Capture the cell that displays the provided text and extract its (X, Y) central coordinate. 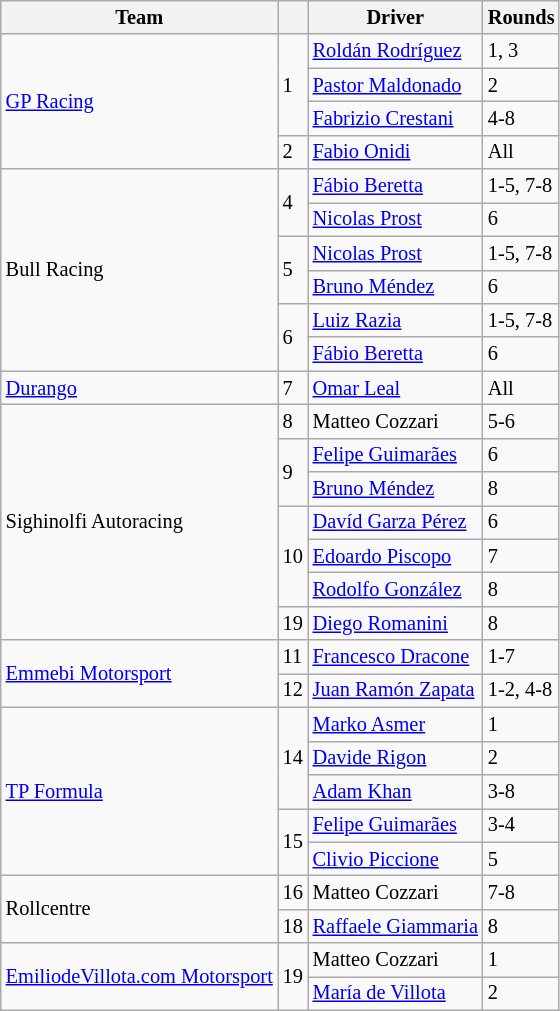
16 (293, 892)
Driver (396, 17)
12 (293, 690)
Edoardo Piscopo (396, 556)
Fabio Onidi (396, 152)
1-2, 4-8 (522, 690)
1-7 (522, 657)
3-8 (522, 791)
Davide Rigon (396, 758)
Rounds (522, 17)
EmiliodeVillota.com Motorsport (140, 976)
5-6 (522, 421)
7-8 (522, 892)
1, 3 (522, 51)
15 (293, 842)
GP Racing (140, 102)
Luiz Razia (396, 320)
Francesco Dracone (396, 657)
Adam Khan (396, 791)
Emmebi Motorsport (140, 674)
Team (140, 17)
4-8 (522, 118)
Juan Ramón Zapata (396, 690)
4 (293, 202)
Omar Leal (396, 388)
Davíd Garza Pérez (396, 522)
18 (293, 926)
TP Formula (140, 791)
Marko Asmer (396, 724)
Raffaele Giammaria (396, 926)
Fabrizio Crestani (396, 118)
11 (293, 657)
María de Villota (396, 993)
9 (293, 472)
Rodolfo González (396, 589)
3-4 (522, 825)
Roldán Rodríguez (396, 51)
Diego Romanini (396, 623)
Sighinolfi Autoracing (140, 522)
14 (293, 758)
Bull Racing (140, 270)
Pastor Maldonado (396, 85)
Rollcentre (140, 908)
10 (293, 556)
Clivio Piccione (396, 859)
Durango (140, 388)
